Identify which cell holds the provided text, then report its [x, y] central coordinate. 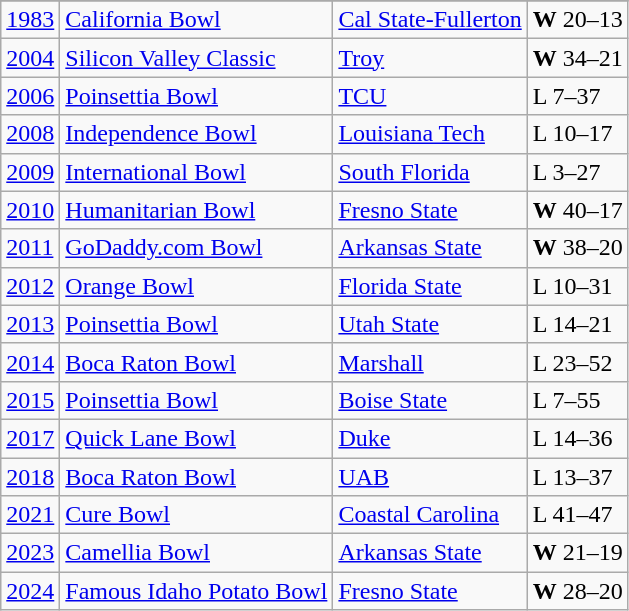
1983 [30, 20]
2024 [30, 591]
Camellia Bowl [196, 553]
2004 [30, 58]
W 34–21 [578, 58]
Quick Lane Bowl [196, 438]
L 10–17 [578, 134]
2021 [30, 515]
2013 [30, 324]
L 13–37 [578, 477]
2017 [30, 438]
L 14–21 [578, 324]
W 21–19 [578, 553]
South Florida [430, 172]
Troy [430, 58]
Cal State-Fullerton [430, 20]
L 41–47 [578, 515]
L 14–36 [578, 438]
Independence Bowl [196, 134]
L 23–52 [578, 362]
2018 [30, 477]
GoDaddy.com Bowl [196, 248]
Silicon Valley Classic [196, 58]
L 3–27 [578, 172]
2012 [30, 286]
L 7–55 [578, 400]
UAB [430, 477]
W 28–20 [578, 591]
Cure Bowl [196, 515]
W 40–17 [578, 210]
W 20–13 [578, 20]
2014 [30, 362]
California Bowl [196, 20]
Humanitarian Bowl [196, 210]
L 7–37 [578, 96]
2011 [30, 248]
Utah State [430, 324]
L 10–31 [578, 286]
Famous Idaho Potato Bowl [196, 591]
Orange Bowl [196, 286]
Marshall [430, 362]
Coastal Carolina [430, 515]
W 38–20 [578, 248]
International Bowl [196, 172]
2006 [30, 96]
Louisiana Tech [430, 134]
2008 [30, 134]
2009 [30, 172]
TCU [430, 96]
Florida State [430, 286]
Boise State [430, 400]
Duke [430, 438]
2010 [30, 210]
2015 [30, 400]
2023 [30, 553]
